Return the [X, Y] coordinate for the center point of the cell that contains the specified text.  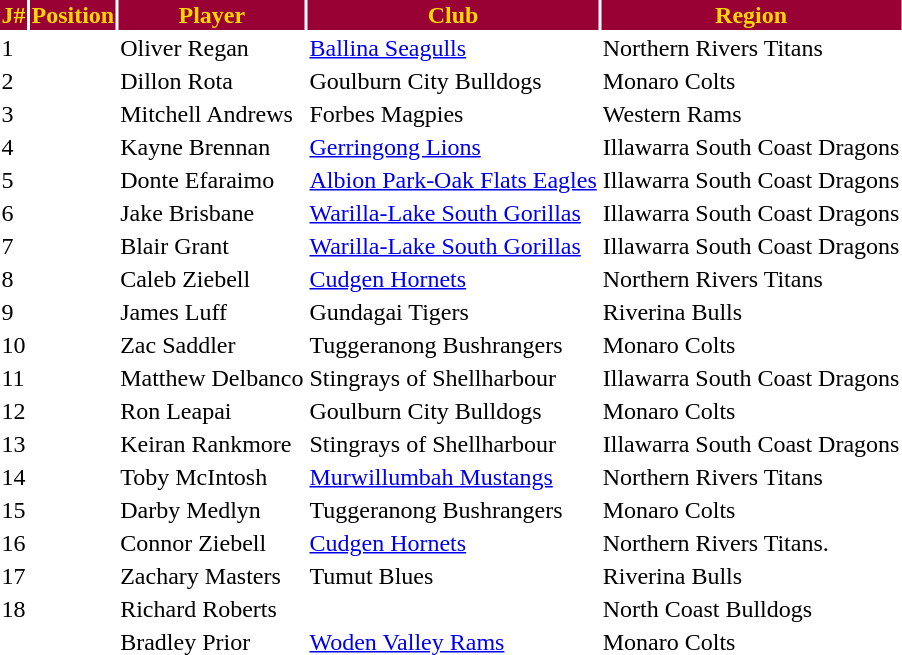
Oliver Regan [212, 48]
16 [14, 543]
18 [14, 609]
7 [14, 246]
11 [14, 378]
Western Rams [751, 114]
Murwillumbah Mustangs [453, 477]
Darby Medlyn [212, 510]
North Coast Bulldogs [751, 609]
15 [14, 510]
Albion Park-Oak Flats Eagles [453, 180]
2 [14, 81]
Connor Ziebell [212, 543]
James Luff [212, 312]
Zac Saddler [212, 345]
Position [73, 15]
Matthew Delbanco [212, 378]
14 [14, 477]
Gundagai Tigers [453, 312]
Northern Rivers Titans. [751, 543]
Blair Grant [212, 246]
4 [14, 147]
Mitchell Andrews [212, 114]
6 [14, 213]
Ballina Seagulls [453, 48]
Zachary Masters [212, 576]
12 [14, 411]
5 [14, 180]
Ron Leapai [212, 411]
Gerringong Lions [453, 147]
Caleb Ziebell [212, 279]
1 [14, 48]
Kayne Brennan [212, 147]
8 [14, 279]
9 [14, 312]
13 [14, 444]
Richard Roberts [212, 609]
Donte Efaraimo [212, 180]
J# [14, 15]
Keiran Rankmore [212, 444]
Club [453, 15]
Toby McIntosh [212, 477]
Region [751, 15]
Player [212, 15]
Forbes Magpies [453, 114]
3 [14, 114]
Jake Brisbane [212, 213]
Dillon Rota [212, 81]
10 [14, 345]
17 [14, 576]
Tumut Blues [453, 576]
